From the cell containing the given text, extract its center point as [x, y] coordinate. 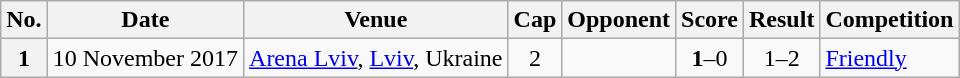
Venue [376, 20]
1–2 [782, 58]
No. [24, 20]
Score [710, 20]
Result [782, 20]
1–0 [710, 58]
Arena Lviv, Lviv, Ukraine [376, 58]
2 [535, 58]
10 November 2017 [145, 58]
Date [145, 20]
1 [24, 58]
Competition [890, 20]
Friendly [890, 58]
Opponent [619, 20]
Cap [535, 20]
